Find where the given text appears and provide that cell's center as [X, Y] coordinate. 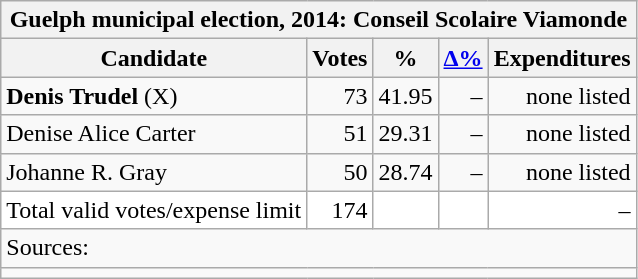
Sources: [318, 248]
174 [340, 210]
Candidate [154, 58]
Δ% [463, 58]
73 [340, 96]
Denise Alice Carter [154, 134]
29.31 [406, 134]
Votes [340, 58]
50 [340, 172]
Johanne R. Gray [154, 172]
% [406, 58]
Total valid votes/expense limit [154, 210]
28.74 [406, 172]
51 [340, 134]
Expenditures [562, 58]
Guelph municipal election, 2014: Conseil Scolaire Viamonde [318, 20]
41.95 [406, 96]
Denis Trudel (X) [154, 96]
